Locate the cell with the specified text and output its (X, Y) center coordinate. 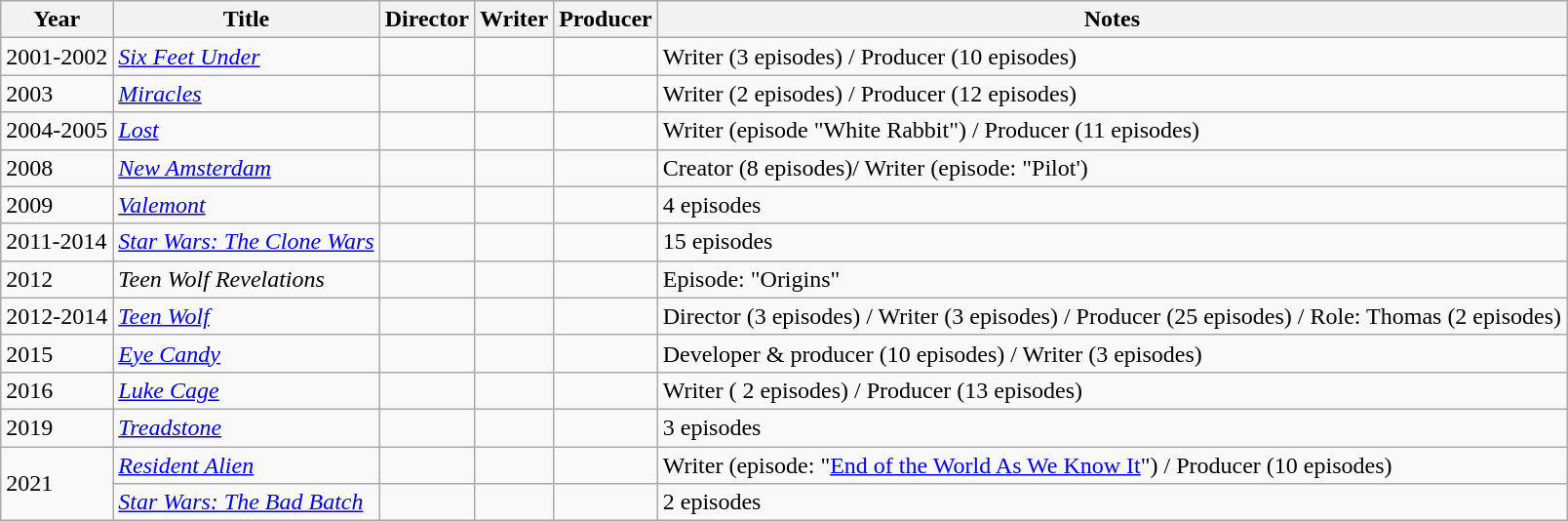
Producer (607, 20)
Notes (1112, 20)
Writer (513, 20)
New Amsterdam (246, 168)
Six Feet Under (246, 57)
15 episodes (1112, 242)
2012-2014 (57, 316)
Writer (2 episodes) / Producer (12 episodes) (1112, 94)
2001-2002 (57, 57)
Director (3 episodes) / Writer (3 episodes) / Producer (25 episodes) / Role: Thomas (2 episodes) (1112, 316)
2004-2005 (57, 131)
Resident Alien (246, 465)
Teen Wolf (246, 316)
Episode: "Origins" (1112, 279)
Valemont (246, 205)
2 episodes (1112, 502)
Title (246, 20)
2011-2014 (57, 242)
Creator (8 episodes)/ Writer (episode: "Pilot') (1112, 168)
Writer (episode: "End of the World As We Know It") / Producer (10 episodes) (1112, 465)
Director (427, 20)
2003 (57, 94)
3 episodes (1112, 427)
Writer (3 episodes) / Producer (10 episodes) (1112, 57)
Lost (246, 131)
Year (57, 20)
4 episodes (1112, 205)
2009 (57, 205)
Writer ( 2 episodes) / Producer (13 episodes) (1112, 390)
Luke Cage (246, 390)
Eye Candy (246, 353)
Miracles (246, 94)
Treadstone (246, 427)
2008 (57, 168)
Developer & producer (10 episodes) / Writer (3 episodes) (1112, 353)
Star Wars: The Clone Wars (246, 242)
Teen Wolf Revelations (246, 279)
2015 (57, 353)
Star Wars: The Bad Batch (246, 502)
Writer (episode "White Rabbit") / Producer (11 episodes) (1112, 131)
2016 (57, 390)
2019 (57, 427)
2021 (57, 484)
2012 (57, 279)
